Return the [X, Y] coordinate for the center point of the cell that contains the specified text.  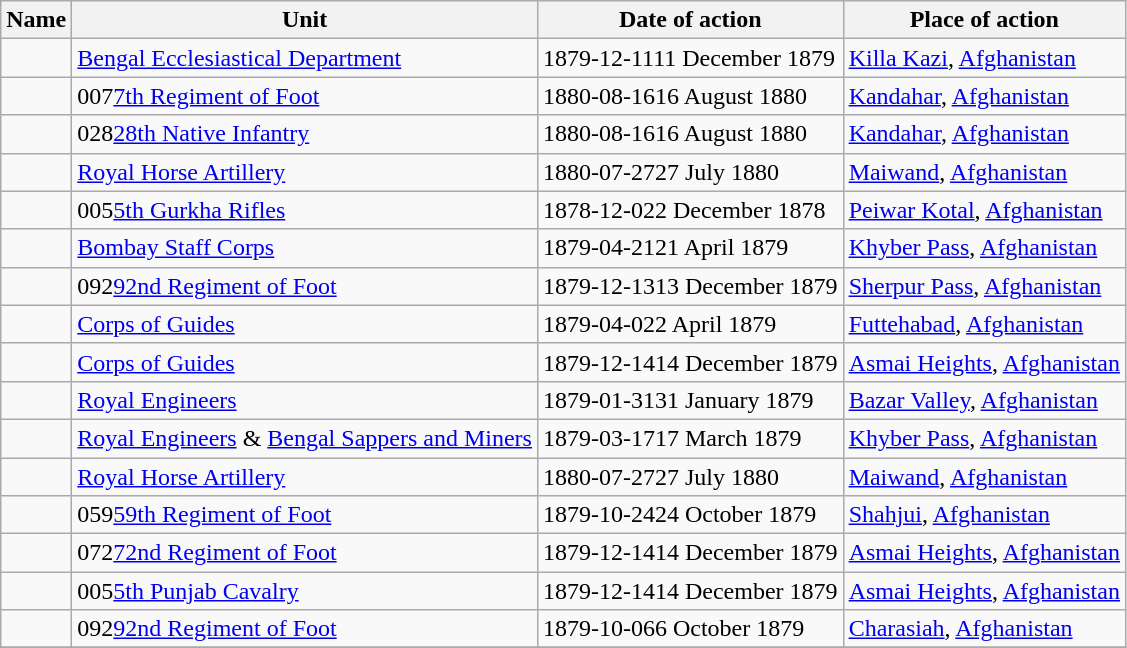
Date of action [690, 20]
Bombay Staff Corps [305, 248]
Royal Engineers [305, 400]
Shahjui, Afghanistan [984, 515]
Peiwar Kotal, Afghanistan [984, 210]
Bengal Ecclesiastical Department [305, 58]
Sherpur Pass, Afghanistan [984, 286]
Bazar Valley, Afghanistan [984, 400]
1879-12-1111 December 1879 [690, 58]
Futtehabad, Afghanistan [984, 324]
Place of action [984, 20]
1879-10-2424 October 1879 [690, 515]
1879-04-022 April 1879 [690, 324]
1879-04-2121 April 1879 [690, 248]
07272nd Regiment of Foot [305, 553]
05959th Regiment of Foot [305, 515]
1879-03-1717 March 1879 [690, 438]
1879-01-3131 January 1879 [690, 400]
Name [36, 20]
Royal Engineers & Bengal Sappers and Miners [305, 438]
Charasiah, Afghanistan [984, 629]
Unit [305, 20]
0077th Regiment of Foot [305, 96]
1879-12-1313 December 1879 [690, 286]
Killa Kazi, Afghanistan [984, 58]
0055th Gurkha Rifles [305, 210]
1879-10-066 October 1879 [690, 629]
0055th Punjab Cavalry [305, 591]
02828th Native Infantry [305, 134]
1878-12-022 December 1878 [690, 210]
